Detect which cell encompasses the target text, then output its (x, y) center coordinate. 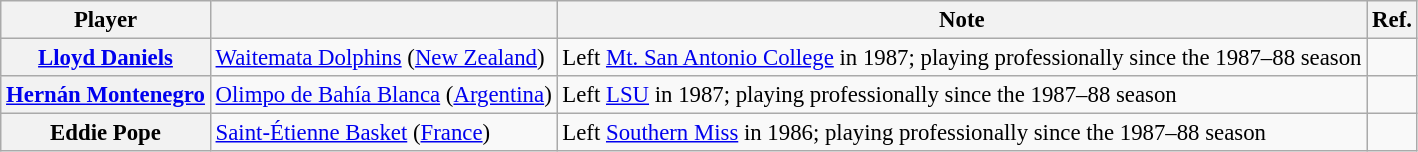
Left Mt. San Antonio College in 1987; playing professionally since the 1987–88 season (962, 58)
Player (106, 20)
Saint-Étienne Basket (France) (384, 133)
Olimpo de Bahía Blanca (Argentina) (384, 95)
Left Southern Miss in 1986; playing professionally since the 1987–88 season (962, 133)
Ref. (1392, 20)
Left LSU in 1987; playing professionally since the 1987–88 season (962, 95)
Hernán Montenegro (106, 95)
Waitemata Dolphins (New Zealand) (384, 58)
Lloyd Daniels (106, 58)
Eddie Pope (106, 133)
Note (962, 20)
